Search for the cell housing the specified text and yield its (X, Y) center coordinate. 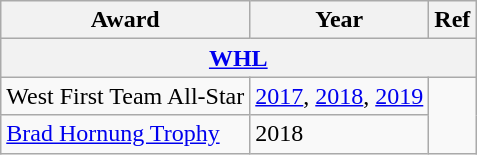
WHL (238, 58)
West First Team All-Star (126, 96)
Award (126, 20)
2017, 2018, 2019 (340, 96)
2018 (340, 134)
Year (340, 20)
Ref (452, 20)
Brad Hornung Trophy (126, 134)
